Pinpoint the cell where the given text exists, returning its (X, Y) midpoint coordinate. 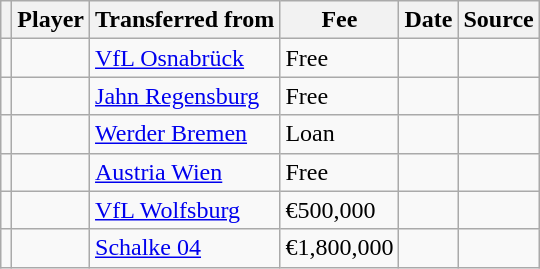
Date (428, 20)
Fee (340, 20)
Loan (340, 134)
Jahn Regensburg (185, 96)
€1,800,000 (340, 248)
Player (51, 20)
VfL Osnabrück (185, 58)
Source (498, 20)
€500,000 (340, 210)
Schalke 04 (185, 248)
Austria Wien (185, 172)
VfL Wolfsburg (185, 210)
Werder Bremen (185, 134)
Transferred from (185, 20)
